Provide the [x, y] coordinate of the cell's center where the given text is located.  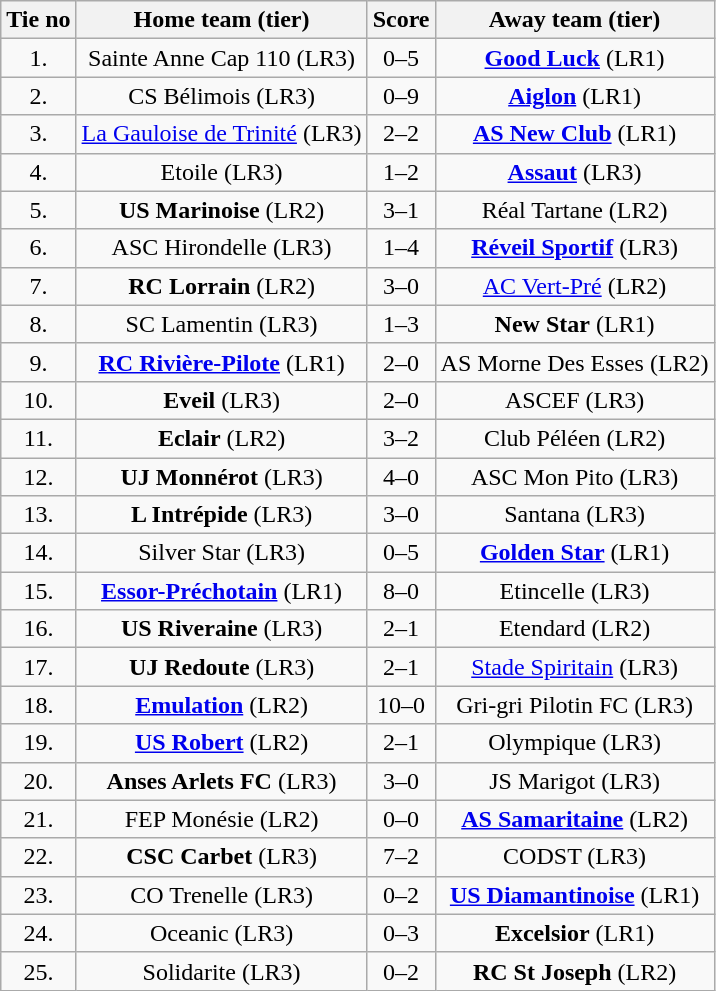
Good Luck (LR1) [574, 58]
Club Péléen (LR2) [574, 438]
18. [38, 705]
Silver Star (LR3) [222, 553]
1. [38, 58]
CSC Carbet (LR3) [222, 857]
5. [38, 210]
AC Vert-Pré (LR2) [574, 286]
11. [38, 438]
8. [38, 324]
13. [38, 515]
Réveil Sportif (LR3) [574, 248]
RC St Joseph (LR2) [574, 971]
Assaut (LR3) [574, 172]
0–3 [401, 933]
AS New Club (LR1) [574, 134]
20. [38, 781]
AS Samaritaine (LR2) [574, 819]
Aiglon (LR1) [574, 96]
3–2 [401, 438]
24. [38, 933]
CS Bélimois (LR3) [222, 96]
JS Marigot (LR3) [574, 781]
0–9 [401, 96]
New Star (LR1) [574, 324]
14. [38, 553]
6. [38, 248]
Etoile (LR3) [222, 172]
Anses Arlets FC (LR3) [222, 781]
8–0 [401, 591]
2–2 [401, 134]
US Riveraine (LR3) [222, 629]
Sainte Anne Cap 110 (LR3) [222, 58]
1–4 [401, 248]
Etincelle (LR3) [574, 591]
SC Lamentin (LR3) [222, 324]
Eveil (LR3) [222, 400]
Solidarite (LR3) [222, 971]
UJ Redoute (LR3) [222, 667]
Home team (tier) [222, 20]
1–2 [401, 172]
4. [38, 172]
23. [38, 895]
AS Morne Des Esses (LR2) [574, 362]
4–0 [401, 477]
15. [38, 591]
US Diamantinoise (LR1) [574, 895]
7–2 [401, 857]
Réal Tartane (LR2) [574, 210]
19. [38, 743]
9. [38, 362]
US Marinoise (LR2) [222, 210]
22. [38, 857]
Olympique (LR3) [574, 743]
0–0 [401, 819]
2. [38, 96]
25. [38, 971]
US Robert (LR2) [222, 743]
CO Trenelle (LR3) [222, 895]
ASC Hirondelle (LR3) [222, 248]
Stade Spiritain (LR3) [574, 667]
3. [38, 134]
Santana (LR3) [574, 515]
Essor-Préchotain (LR1) [222, 591]
3–1 [401, 210]
RC Rivière-Pilote (LR1) [222, 362]
Golden Star (LR1) [574, 553]
Away team (tier) [574, 20]
Gri-gri Pilotin FC (LR3) [574, 705]
1–3 [401, 324]
17. [38, 667]
ASCEF (LR3) [574, 400]
RC Lorrain (LR2) [222, 286]
16. [38, 629]
ASC Mon Pito (LR3) [574, 477]
Eclair (LR2) [222, 438]
La Gauloise de Trinité (LR3) [222, 134]
Emulation (LR2) [222, 705]
Oceanic (LR3) [222, 933]
CODST (LR3) [574, 857]
Tie no [38, 20]
10–0 [401, 705]
UJ Monnérot (LR3) [222, 477]
12. [38, 477]
Etendard (LR2) [574, 629]
FEP Monésie (LR2) [222, 819]
L Intrépide (LR3) [222, 515]
7. [38, 286]
21. [38, 819]
10. [38, 400]
Excelsior (LR1) [574, 933]
Score [401, 20]
